Return the (x, y) coordinate for the center point of the cell that contains the specified text.  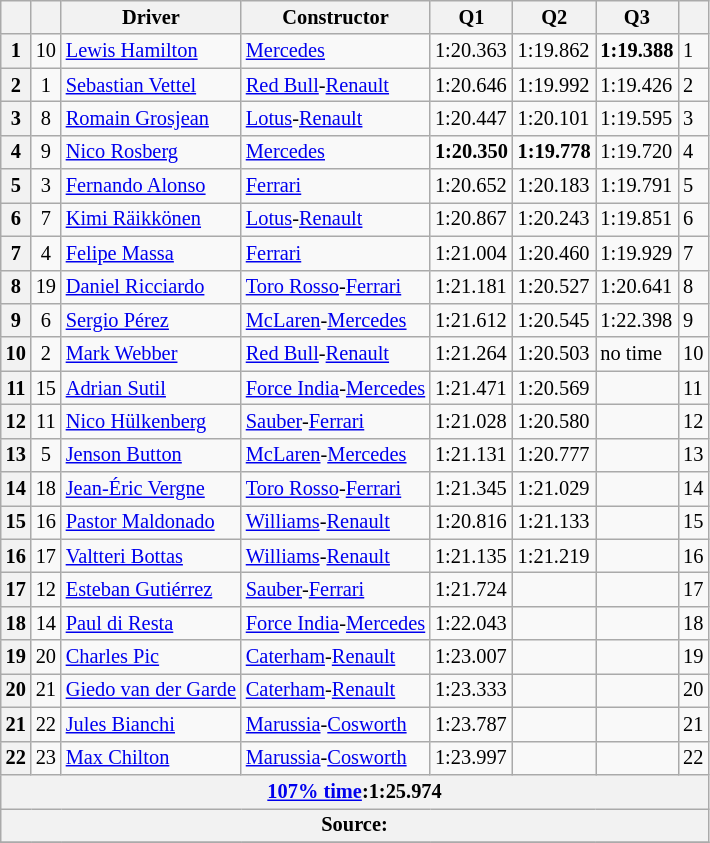
1:21.219 (554, 556)
Q3 (638, 17)
1:20.447 (472, 118)
1:19.426 (638, 85)
1:21.029 (554, 489)
1:21.612 (472, 320)
1:19.862 (554, 51)
Felipe Massa (151, 253)
Sebastian Vettel (151, 85)
Giedo van der Garde (151, 690)
1:20.243 (554, 219)
Pastor Maldonado (151, 522)
Mark Webber (151, 354)
1:21.471 (472, 388)
1:21.181 (472, 287)
Max Chilton (151, 758)
1:20.460 (554, 253)
1:20.867 (472, 219)
Q2 (554, 17)
Nico Hülkenberg (151, 421)
1:20.503 (554, 354)
1:21.264 (472, 354)
Source: (355, 825)
1:20.646 (472, 85)
Jenson Button (151, 455)
Nico Rosberg (151, 152)
1:21.131 (472, 455)
1:20.816 (472, 522)
1:21.004 (472, 253)
1:19.791 (638, 186)
1:20.641 (638, 287)
Daniel Ricciardo (151, 287)
Constructor (336, 17)
Charles Pic (151, 657)
Jean-Éric Vergne (151, 489)
1:23.007 (472, 657)
1:23.333 (472, 690)
1:19.595 (638, 118)
Adrian Sutil (151, 388)
no time (638, 354)
1:21.135 (472, 556)
Driver (151, 17)
1:19.720 (638, 152)
1:20.777 (554, 455)
1:20.527 (554, 287)
Lewis Hamilton (151, 51)
1:22.043 (472, 623)
1:21.345 (472, 489)
1:20.183 (554, 186)
Valtteri Bottas (151, 556)
1:20.580 (554, 421)
1:19.851 (638, 219)
23 (46, 758)
Kimi Räikkönen (151, 219)
1:23.787 (472, 724)
1:20.363 (472, 51)
Paul di Resta (151, 623)
107% time:1:25.974 (355, 791)
Jules Bianchi (151, 724)
1:21.028 (472, 421)
1:21.133 (554, 522)
1:20.545 (554, 320)
1:20.350 (472, 152)
1:19.388 (638, 51)
1:22.398 (638, 320)
1:21.724 (472, 589)
1:23.997 (472, 758)
Esteban Gutiérrez (151, 589)
1:19.992 (554, 85)
Q1 (472, 17)
Romain Grosjean (151, 118)
1:19.778 (554, 152)
1:19.929 (638, 253)
1:20.101 (554, 118)
1:20.652 (472, 186)
Sergio Pérez (151, 320)
1:20.569 (554, 388)
Fernando Alonso (151, 186)
